Extract the [X, Y] coordinate from the center of the cell holding the provided text.  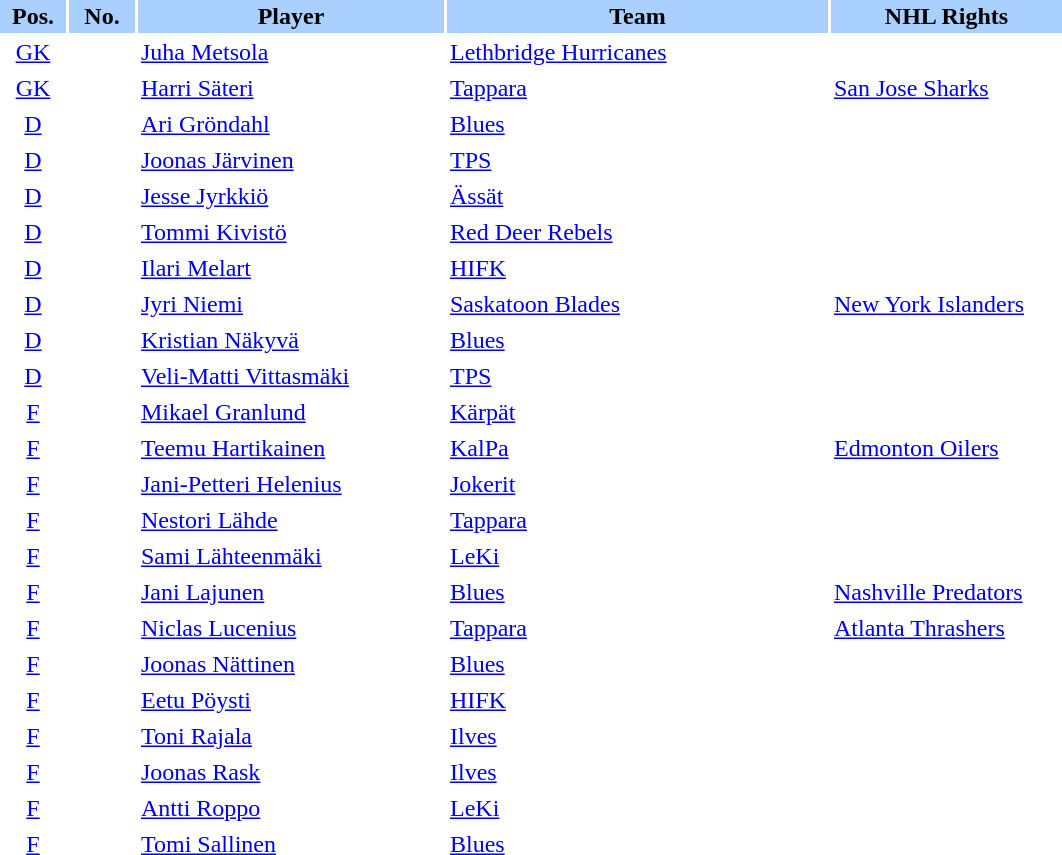
Sami Lähteenmäki [291, 556]
Joonas Nättinen [291, 664]
NHL Rights [946, 16]
Tommi Kivistö [291, 232]
Kristian Näkyvä [291, 340]
Saskatoon Blades [638, 304]
Atlanta Thrashers [946, 628]
Player [291, 16]
Harri Säteri [291, 88]
New York Islanders [946, 304]
San Jose Sharks [946, 88]
KalPa [638, 448]
Mikael Granlund [291, 412]
Jani-Petteri Helenius [291, 484]
Ässät [638, 196]
Teemu Hartikainen [291, 448]
Niclas Lucenius [291, 628]
Jesse Jyrkkiö [291, 196]
Jokerit [638, 484]
Ilari Melart [291, 268]
Ari Gröndahl [291, 124]
Nestori Lähde [291, 520]
Toni Rajala [291, 736]
Lethbridge Hurricanes [638, 52]
No. [102, 16]
Antti Roppo [291, 808]
Nashville Predators [946, 592]
Red Deer Rebels [638, 232]
Team [638, 16]
Joonas Järvinen [291, 160]
Kärpät [638, 412]
Joonas Rask [291, 772]
Jyri Niemi [291, 304]
Jani Lajunen [291, 592]
Edmonton Oilers [946, 448]
Juha Metsola [291, 52]
Veli-Matti Vittasmäki [291, 376]
Eetu Pöysti [291, 700]
Pos. [33, 16]
